Search for the cell housing the specified text and yield its (X, Y) center coordinate. 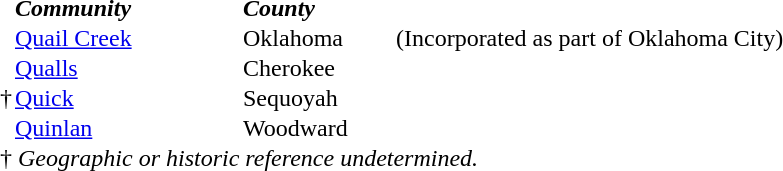
Woodward (318, 128)
Quick (128, 98)
Cherokee (318, 68)
† (6, 98)
Oklahoma (318, 38)
Quail Creek (128, 38)
Quinlan (128, 128)
Sequoyah (318, 98)
Qualls (128, 68)
